Extract the [X, Y] coordinate from the center of the cell holding the provided text.  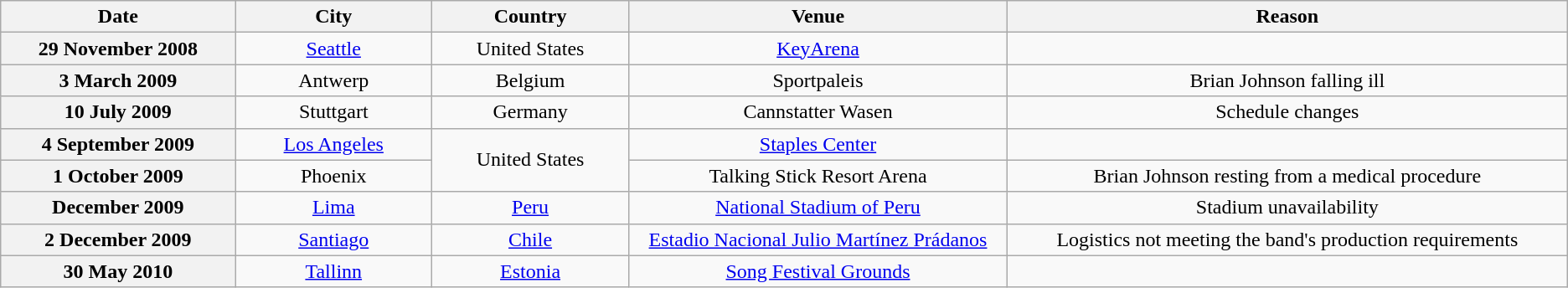
Tallinn [333, 271]
Date [118, 17]
National Stadium of Peru [818, 208]
29 November 2008 [118, 49]
Cannstatter Wasen [818, 112]
Stadium unavailability [1287, 208]
Staples Center [818, 144]
4 September 2009 [118, 144]
Stuttgart [333, 112]
Antwerp [333, 80]
Germany [531, 112]
Estonia [531, 271]
Estadio Nacional Julio Martínez Prádanos [818, 239]
3 March 2009 [118, 80]
Reason [1287, 17]
Venue [818, 17]
Schedule changes [1287, 112]
Brian Johnson falling ill [1287, 80]
30 May 2010 [118, 271]
1 October 2009 [118, 176]
Brian Johnson resting from a medical procedure [1287, 176]
Peru [531, 208]
Belgium [531, 80]
Santiago [333, 239]
Logistics not meeting the band's production requirements [1287, 239]
KeyArena [818, 49]
Song Festival Grounds [818, 271]
Phoenix [333, 176]
Talking Stick Resort Arena [818, 176]
City [333, 17]
Chile [531, 239]
Los Angeles [333, 144]
Country [531, 17]
10 July 2009 [118, 112]
Seattle [333, 49]
December 2009 [118, 208]
Lima [333, 208]
Sportpaleis [818, 80]
2 December 2009 [118, 239]
